Return [X, Y] of the center of cell containing provided text 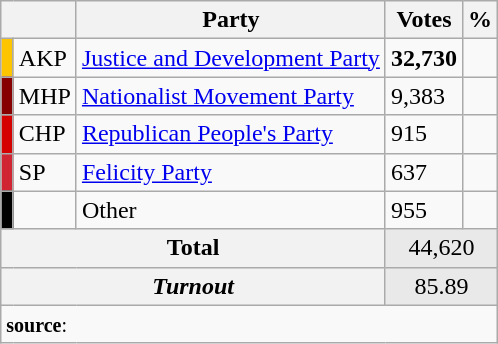
Votes [424, 20]
Total [194, 248]
955 [424, 210]
9,383 [424, 96]
915 [424, 134]
Nationalist Movement Party [230, 96]
AKP [44, 58]
Republican People's Party [230, 134]
32,730 [424, 58]
Felicity Party [230, 172]
CHP [44, 134]
44,620 [441, 248]
SP [44, 172]
% [480, 20]
Justice and Development Party [230, 58]
Turnout [194, 286]
Other [230, 210]
637 [424, 172]
85.89 [441, 286]
MHP [44, 96]
source: [250, 324]
Party [230, 20]
